Output the (x, y) coordinate of the center of the cell containing the given text.  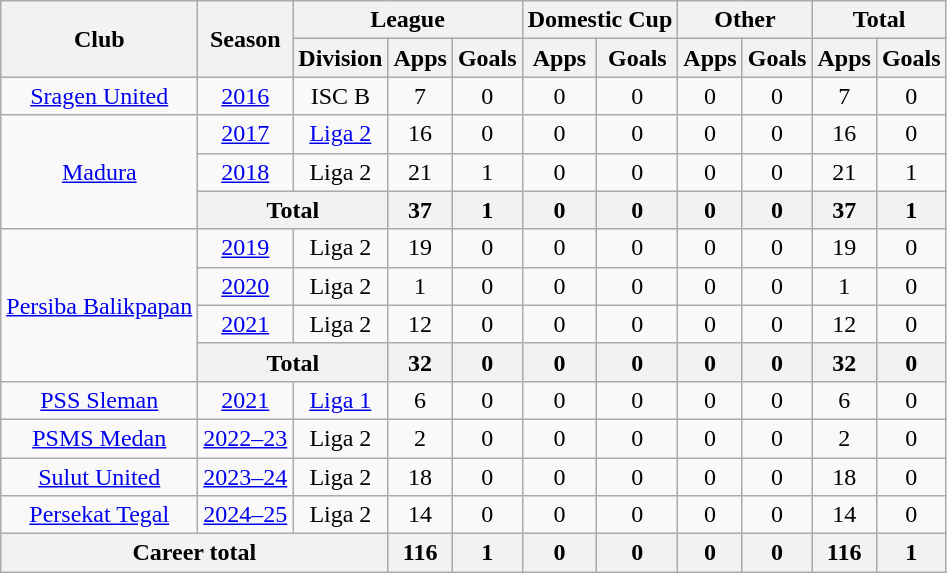
2020 (246, 286)
League (408, 20)
Career total (194, 553)
ISC B (340, 96)
Other (745, 20)
Persiba Balikpapan (100, 305)
2018 (246, 172)
2016 (246, 96)
Sragen United (100, 96)
Liga 1 (340, 400)
2017 (246, 134)
2019 (246, 248)
Persekat Tegal (100, 515)
2024–25 (246, 515)
Season (246, 39)
Club (100, 39)
Madura (100, 172)
Division (340, 58)
Domestic Cup (600, 20)
2022–23 (246, 438)
Sulut United (100, 477)
PSMS Medan (100, 438)
2023–24 (246, 477)
PSS Sleman (100, 400)
